Identify which cell holds the provided text, then report its (x, y) central coordinate. 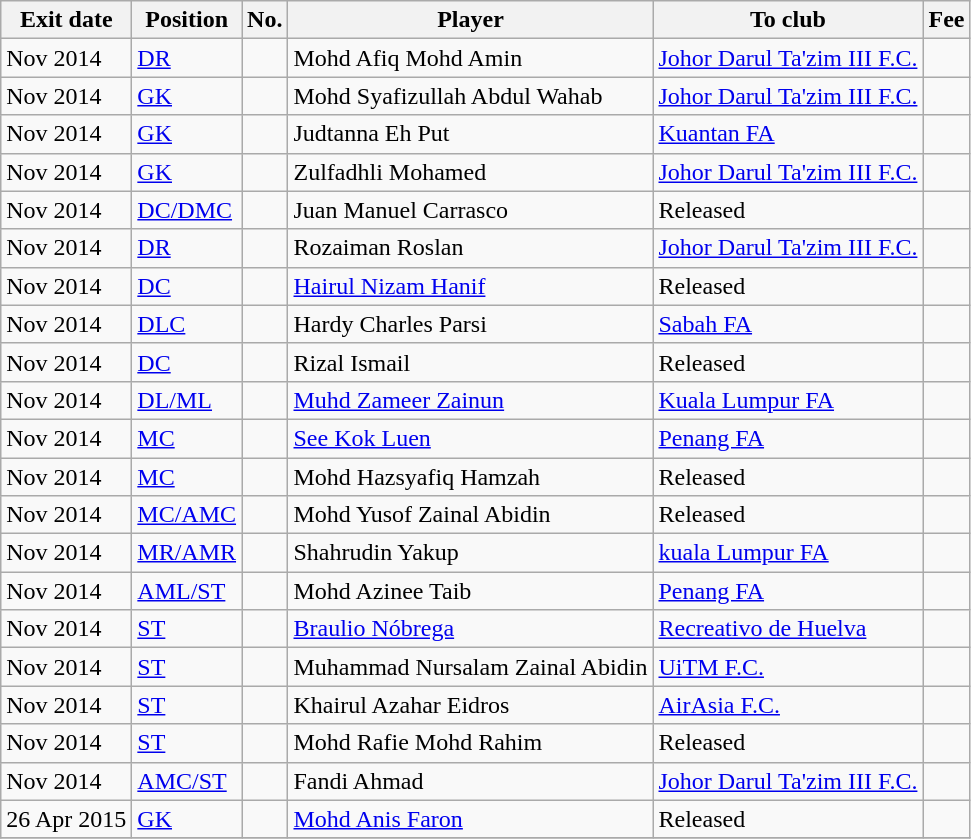
Mohd Anis Faron (470, 819)
UiTM F.C. (788, 667)
DLC (187, 324)
26 Apr 2015 (66, 819)
Rizal Ismail (470, 362)
Zulfadhli Mohamed (470, 172)
AML/ST (187, 591)
See Kok Luen (470, 438)
Muhammad Nursalam Zainal Abidin (470, 667)
Recreativo de Huelva (788, 629)
Muhd Zameer Zainun (470, 400)
Position (187, 20)
Mohd Afiq Mohd Amin (470, 58)
Mohd Syafizullah Abdul Wahab (470, 96)
Kuantan FA (788, 134)
DL/ML (187, 400)
Mohd Azinee Taib (470, 591)
To club (788, 20)
Exit date (66, 20)
DC/DMC (187, 210)
AirAsia F.C. (788, 705)
Braulio Nóbrega (470, 629)
Fandi Ahmad (470, 781)
Judtanna Eh Put (470, 134)
AMC/ST (187, 781)
Rozaiman Roslan (470, 248)
kuala Lumpur FA (788, 553)
Hardy Charles Parsi (470, 324)
Juan Manuel Carrasco (470, 210)
Khairul Azahar Eidros (470, 705)
Mohd Rafie Mohd Rahim (470, 743)
Kuala Lumpur FA (788, 400)
Hairul Nizam Hanif (470, 286)
Shahrudin Yakup (470, 553)
No. (265, 20)
MR/AMR (187, 553)
MC/AMC (187, 515)
Player (470, 20)
Mohd Hazsyafiq Hamzah (470, 477)
Sabah FA (788, 324)
Fee (946, 20)
Mohd Yusof Zainal Abidin (470, 515)
